Return the (X, Y) coordinate for the center point of the cell that contains the specified text.  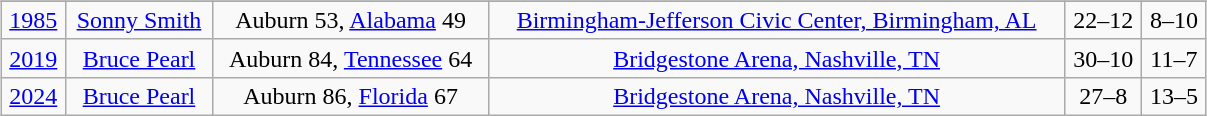
Birmingham-Jefferson Civic Center, Birmingham, AL (777, 20)
13–5 (1174, 96)
Auburn 84, Tennessee 64 (351, 58)
8–10 (1174, 20)
Auburn 86, Florida 67 (351, 96)
27–8 (1104, 96)
Sonny Smith (138, 20)
22–12 (1104, 20)
2019 (33, 58)
30–10 (1104, 58)
Auburn 53, Alabama 49 (351, 20)
11–7 (1174, 58)
2024 (33, 96)
1985 (33, 20)
